Locate the cell with the specified text and output its [x, y] center coordinate. 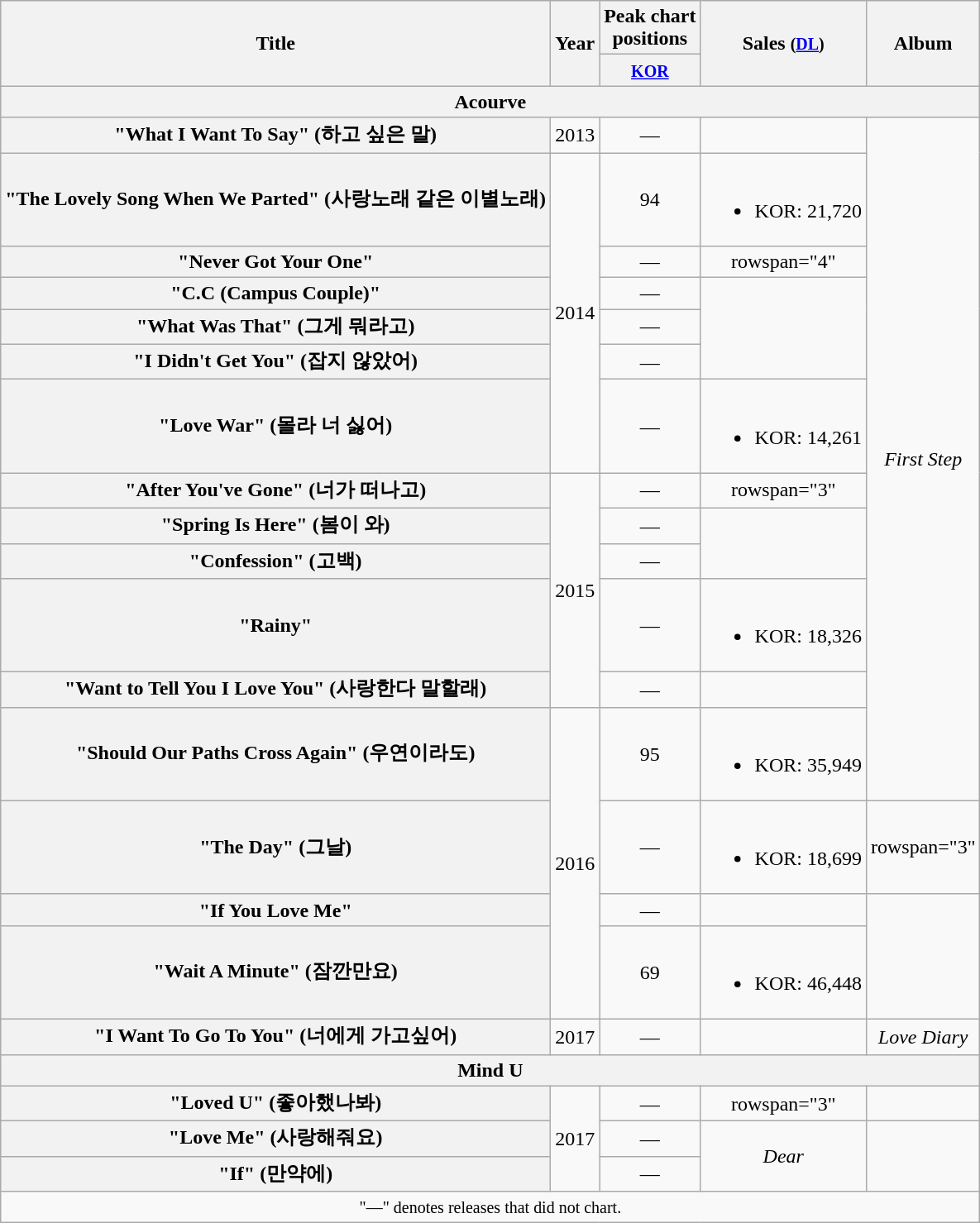
"I Want To Go To You" (너에게 가고싶어) [276, 1037]
"Want to Tell You I Love You" (사랑한다 말할래) [276, 690]
"Love Me" (사랑해줘요) [276, 1139]
"Spring Is Here" (봄이 와) [276, 526]
KOR: 14,261 [783, 427]
KOR [650, 70]
"The Lovely Song When We Parted" (사랑노래 같은 이별노래) [276, 198]
KOR: 35,949 [783, 754]
First Step [923, 459]
"Confession" (고백) [276, 561]
94 [650, 198]
"C.C (Campus Couple)" [276, 294]
"Should Our Paths Cross Again" (우연이라도) [276, 754]
2014 [576, 313]
"Never Got Your One" [276, 262]
"After You've Gone" (너가 떠나고) [276, 491]
"If You Love Me" [276, 910]
"Wait A Minute" (잠깐만요) [276, 972]
2016 [576, 863]
KOR: 18,326 [783, 625]
"What Was That" (그게 뭐라고) [276, 327]
"Love War" (몰라 너 싫어) [276, 427]
Dear [783, 1156]
"What I Want To Say" (하고 싶은 말) [276, 136]
Album [923, 43]
"—" denotes releases that did not chart. [490, 1207]
Sales (DL) [783, 43]
2013 [576, 136]
KOR: 46,448 [783, 972]
"Rainy" [276, 625]
"I Didn't Get You" (잡지 않았어) [276, 362]
2015 [576, 590]
95 [650, 754]
rowspan="4" [783, 262]
Mind U [490, 1070]
KOR: 21,720 [783, 198]
Acourve [490, 102]
"Loved U" (좋아했나봐) [276, 1103]
Peak chart positions [650, 28]
"The Day" (그날) [276, 847]
KOR: 18,699 [783, 847]
69 [650, 972]
"If" (만약에) [276, 1174]
Year [576, 43]
Love Diary [923, 1037]
Title [276, 43]
